Determine the [X, Y] coordinate at the center of the cell enclosing the given text.  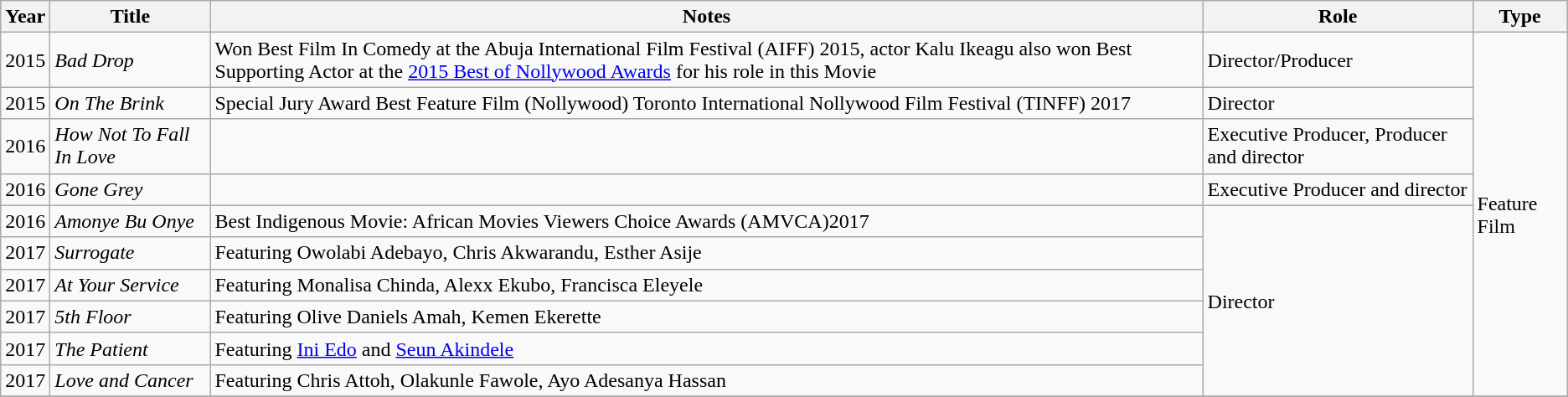
Best Indigenous Movie: African Movies Viewers Choice Awards (AMVCA)2017 [707, 221]
Featuring Owolabi Adebayo, Chris Akwarandu, Esther Asije [707, 253]
On The Brink [131, 103]
Bad Drop [131, 60]
Love and Cancer [131, 380]
Year [25, 17]
Executive Producer, Producer and director [1338, 146]
Role [1338, 17]
At Your Service [131, 285]
Surrogate [131, 253]
Title [131, 17]
Director/Producer [1338, 60]
Feature Film [1519, 214]
Featuring Monalisa Chinda, Alexx Ekubo, Francisca Eleyele [707, 285]
The Patient [131, 348]
Type [1519, 17]
Notes [707, 17]
Gone Grey [131, 189]
Amonye Bu Onye [131, 221]
5th Floor [131, 317]
Featuring Olive Daniels Amah, Kemen Ekerette [707, 317]
Special Jury Award Best Feature Film (Nollywood) Toronto International Nollywood Film Festival (TINFF) 2017 [707, 103]
How Not To Fall In Love [131, 146]
Featuring Ini Edo and Seun Akindele [707, 348]
Executive Producer and director [1338, 189]
Featuring Chris Attoh, Olakunle Fawole, Ayo Adesanya Hassan [707, 380]
